Provide the [x, y] coordinate of the cell's center where the given text is located.  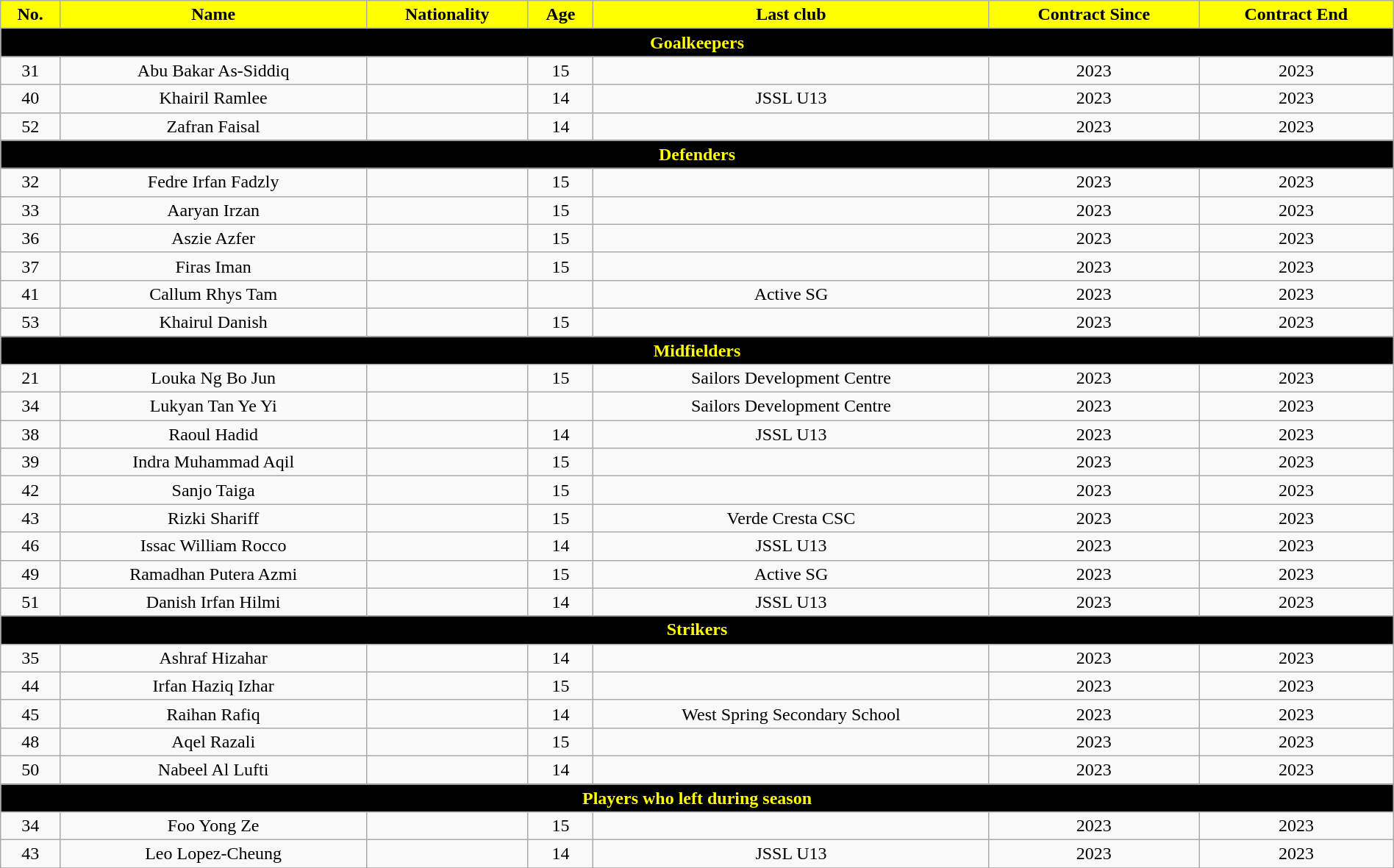
Defenders [697, 154]
46 [31, 546]
Firas Iman [213, 266]
33 [31, 210]
51 [31, 602]
Louka Ng Bo Jun [213, 379]
Aqel Razali [213, 742]
41 [31, 294]
32 [31, 182]
49 [31, 574]
Khairul Danish [213, 322]
Nationality [447, 15]
Lukyan Tan Ye Yi [213, 406]
Aaryan Irzan [213, 210]
Name [213, 15]
35 [31, 658]
Aszie Azfer [213, 238]
Nabeel Al Lufti [213, 770]
Raoul Hadid [213, 434]
Strikers [697, 630]
48 [31, 742]
Ashraf Hizahar [213, 658]
Fedre Irfan Fadzly [213, 182]
37 [31, 266]
Irfan Haziq Izhar [213, 686]
West Spring Secondary School [791, 714]
No. [31, 15]
38 [31, 434]
42 [31, 490]
Contract Since [1094, 15]
Leo Lopez-Cheung [213, 854]
52 [31, 126]
Goalkeepers [697, 43]
Last club [791, 15]
53 [31, 322]
44 [31, 686]
Indra Muhammad Aqil [213, 462]
Foo Yong Ze [213, 826]
45 [31, 714]
Callum Rhys Tam [213, 294]
Contract End [1297, 15]
Danish Irfan Hilmi [213, 602]
Ramadhan Putera Azmi [213, 574]
Sanjo Taiga [213, 490]
39 [31, 462]
Issac William Rocco [213, 546]
Rizki Shariff [213, 518]
Players who left during season [697, 797]
Khairil Ramlee [213, 98]
Verde Cresta CSC [791, 518]
Age [560, 15]
31 [31, 71]
36 [31, 238]
50 [31, 770]
Zafran Faisal [213, 126]
Raihan Rafiq [213, 714]
21 [31, 379]
Midfielders [697, 351]
40 [31, 98]
Abu Bakar As-Siddiq [213, 71]
